Pinpoint the cell where the given text exists, returning its (x, y) midpoint coordinate. 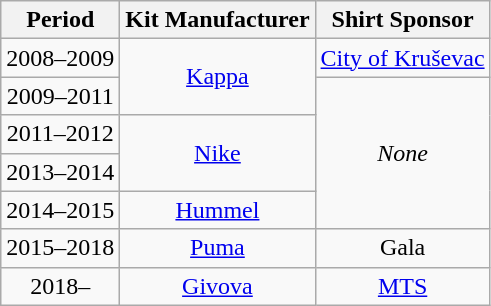
2011–2012 (60, 134)
2008–2009 (60, 58)
MTS (402, 286)
Kit Manufacturer (218, 20)
Nike (218, 153)
Kappa (218, 77)
None (402, 153)
Givova (218, 286)
2015–2018 (60, 248)
Shirt Sponsor (402, 20)
Gala (402, 248)
Hummel (218, 210)
Puma (218, 248)
Period (60, 20)
2013–2014 (60, 172)
2018– (60, 286)
City of Kruševac (402, 58)
2014–2015 (60, 210)
2009–2011 (60, 96)
